Detect which cell encompasses the target text, then output its (X, Y) center coordinate. 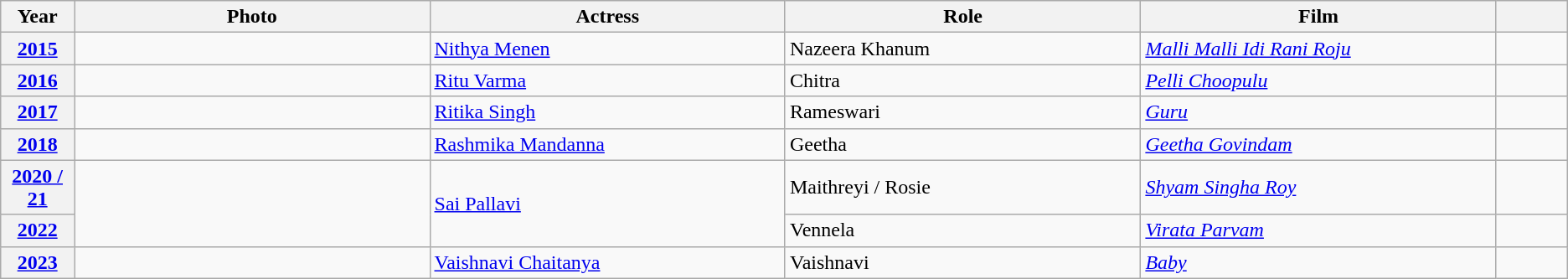
Ritika Singh (607, 112)
Pelli Choopulu (1318, 80)
Shyam Singha Roy (1318, 188)
Film (1318, 17)
Vennela (962, 230)
Vaishnavi Chaitanya (607, 262)
Chitra (962, 80)
2023 (38, 262)
Geetha (962, 144)
Nithya Menen (607, 49)
2016 (38, 80)
2015 (38, 49)
Photo (252, 17)
2020 / 21 (38, 188)
Actress (607, 17)
Maithreyi / Rosie (962, 188)
Virata Parvam (1318, 230)
Rameswari (962, 112)
2017 (38, 112)
Ritu Varma (607, 80)
Nazeera Khanum (962, 49)
Malli Malli Idi Rani Roju (1318, 49)
Geetha Govindam (1318, 144)
Rashmika Mandanna (607, 144)
Guru (1318, 112)
Vaishnavi (962, 262)
Year (38, 17)
Baby (1318, 262)
Sai Pallavi (607, 203)
2022 (38, 230)
Role (962, 17)
2018 (38, 144)
